Detect which cell encompasses the target text, then output its [x, y] center coordinate. 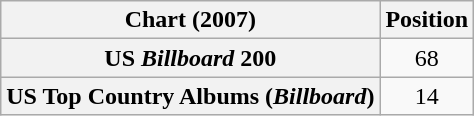
US Billboard 200 [190, 58]
US Top Country Albums (Billboard) [190, 96]
14 [427, 96]
Position [427, 20]
Chart (2007) [190, 20]
68 [427, 58]
